Detect which cell encompasses the target text, then output its [X, Y] center coordinate. 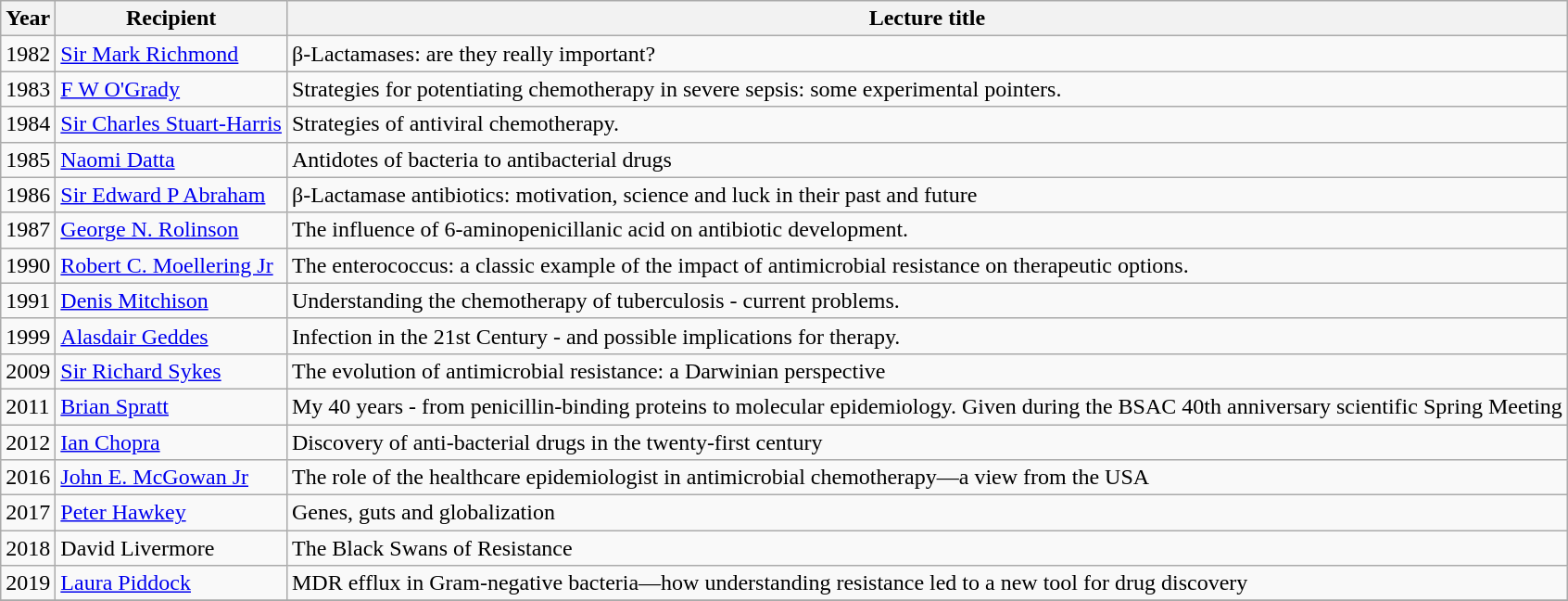
1991 [28, 300]
1982 [28, 54]
2016 [28, 478]
Strategies for potentiating chemotherapy in severe sepsis: some experimental pointers. [927, 89]
Year [28, 19]
Strategies of antiviral chemotherapy. [927, 124]
Naomi Datta [171, 160]
Brian Spratt [171, 406]
Genes, guts and globalization [927, 513]
Sir Charles Stuart-Harris [171, 124]
Sir Richard Sykes [171, 371]
2018 [28, 548]
Understanding the chemotherapy of tuberculosis - current problems. [927, 300]
2017 [28, 513]
MDR efflux in Gram-negative bacteria—how understanding resistance led to a new tool for drug discovery [927, 583]
Ian Chopra [171, 442]
Discovery of anti-bacterial drugs in the twenty-first century [927, 442]
2011 [28, 406]
1990 [28, 265]
Alasdair Geddes [171, 336]
The evolution of antimicrobial resistance: a Darwinian perspective [927, 371]
2019 [28, 583]
David Livermore [171, 548]
Infection in the 21st Century - and possible implications for therapy. [927, 336]
1983 [28, 89]
Antidotes of bacteria to antibacterial drugs [927, 160]
1999 [28, 336]
Laura Piddock [171, 583]
Peter Hawkey [171, 513]
F W O'Grady [171, 89]
1985 [28, 160]
The influence of 6-aminopenicillanic acid on antibiotic development. [927, 230]
George N. Rolinson [171, 230]
My 40 years - from penicillin-binding proteins to molecular epidemiology. Given during the BSAC 40th anniversary scientific Spring Meeting [927, 406]
The Black Swans of Resistance [927, 548]
1984 [28, 124]
1987 [28, 230]
John E. McGowan Jr [171, 478]
The role of the healthcare epidemiologist in antimicrobial chemotherapy—a view from the USA [927, 478]
The enterococcus: a classic example of the impact of antimicrobial resistance on therapeutic options. [927, 265]
Recipient [171, 19]
Robert C. Moellering Jr [171, 265]
Sir Edward P Abraham [171, 195]
β-Lactamases: are they really important? [927, 54]
β-Lactamase antibiotics: motivation, science and luck in their past and future [927, 195]
1986 [28, 195]
2009 [28, 371]
Sir Mark Richmond [171, 54]
2012 [28, 442]
Lecture title [927, 19]
Denis Mitchison [171, 300]
